Detect which cell encompasses the target text, then output its [X, Y] center coordinate. 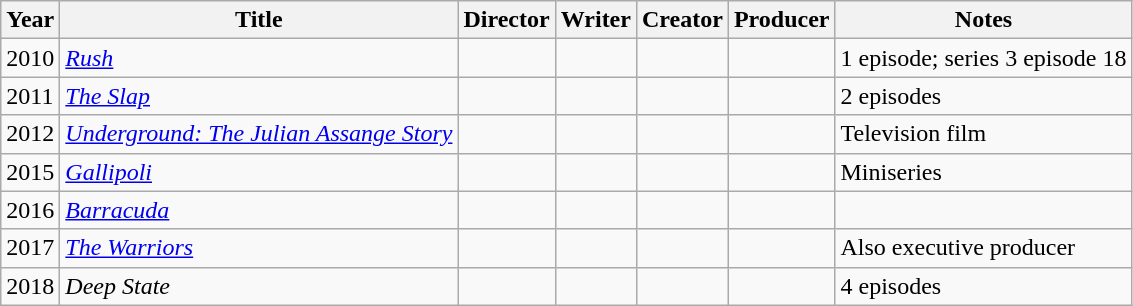
4 episodes [984, 286]
2011 [30, 96]
Miniseries [984, 172]
Notes [984, 20]
Rush [259, 58]
2010 [30, 58]
The Warriors [259, 248]
2 episodes [984, 96]
Title [259, 20]
Underground: The Julian Assange Story [259, 134]
Director [506, 20]
Producer [782, 20]
2017 [30, 248]
Creator [682, 20]
2012 [30, 134]
1 episode; series 3 episode 18 [984, 58]
Barracuda [259, 210]
Television film [984, 134]
Writer [596, 20]
Also executive producer [984, 248]
2016 [30, 210]
2015 [30, 172]
Deep State [259, 286]
Year [30, 20]
2018 [30, 286]
Gallipoli [259, 172]
The Slap [259, 96]
